Locate the cell with the specified text and output its [x, y] center coordinate. 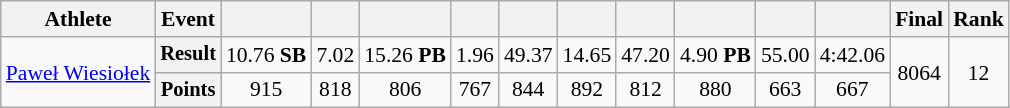
4:42.06 [852, 55]
Final [919, 19]
767 [475, 90]
Points [188, 90]
47.20 [646, 55]
915 [266, 90]
818 [335, 90]
880 [716, 90]
Rank [978, 19]
10.76 SB [266, 55]
Athlete [78, 19]
7.02 [335, 55]
663 [786, 90]
806 [405, 90]
844 [528, 90]
Result [188, 55]
55.00 [786, 55]
8064 [919, 72]
15.26 PB [405, 55]
12 [978, 72]
4.90 PB [716, 55]
1.96 [475, 55]
892 [588, 90]
Paweł Wiesiołek [78, 72]
Event [188, 19]
812 [646, 90]
49.37 [528, 55]
14.65 [588, 55]
667 [852, 90]
